Return the [x, y] coordinate for the center point of the cell that contains the specified text.  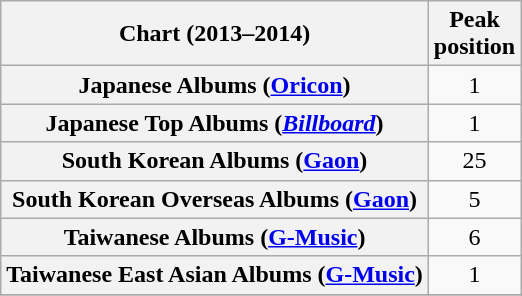
Chart (2013–2014) [215, 34]
Japanese Albums (Oricon) [215, 85]
5 [474, 199]
Japanese Top Albums (Billboard) [215, 123]
Peakposition [474, 34]
Taiwanese Albums (G-Music) [215, 237]
25 [474, 161]
Taiwanese East Asian Albums (G-Music) [215, 275]
South Korean Albums (Gaon) [215, 161]
South Korean Overseas Albums (Gaon) [215, 199]
6 [474, 237]
